Output the (x, y) coordinate of the center of the cell containing the given text.  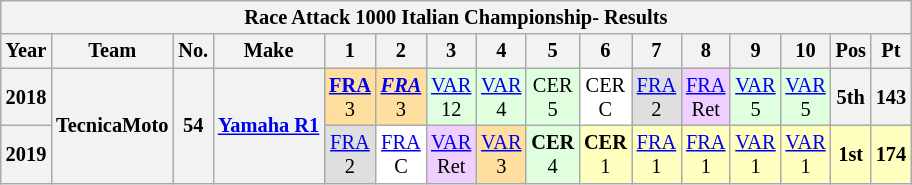
VAR3 (501, 154)
143 (891, 97)
174 (891, 154)
Make (268, 51)
No. (193, 51)
VARRet (451, 154)
Year (26, 51)
FRARet (706, 97)
CERC (606, 97)
CER1 (606, 154)
5th (851, 97)
Race Attack 1000 Italian Championship- Results (456, 17)
54 (193, 126)
Yamaha R1 (268, 126)
1st (851, 154)
3 (451, 51)
VAR4 (501, 97)
FRAC (401, 154)
1 (350, 51)
Pos (851, 51)
6 (606, 51)
TecnicaMoto (112, 126)
7 (656, 51)
9 (755, 51)
VAR12 (451, 97)
2018 (26, 97)
8 (706, 51)
4 (501, 51)
Pt (891, 51)
2 (401, 51)
CER5 (552, 97)
Team (112, 51)
CER4 (552, 154)
5 (552, 51)
2019 (26, 154)
10 (806, 51)
